Pinpoint the cell where the given text exists, returning its [X, Y] midpoint coordinate. 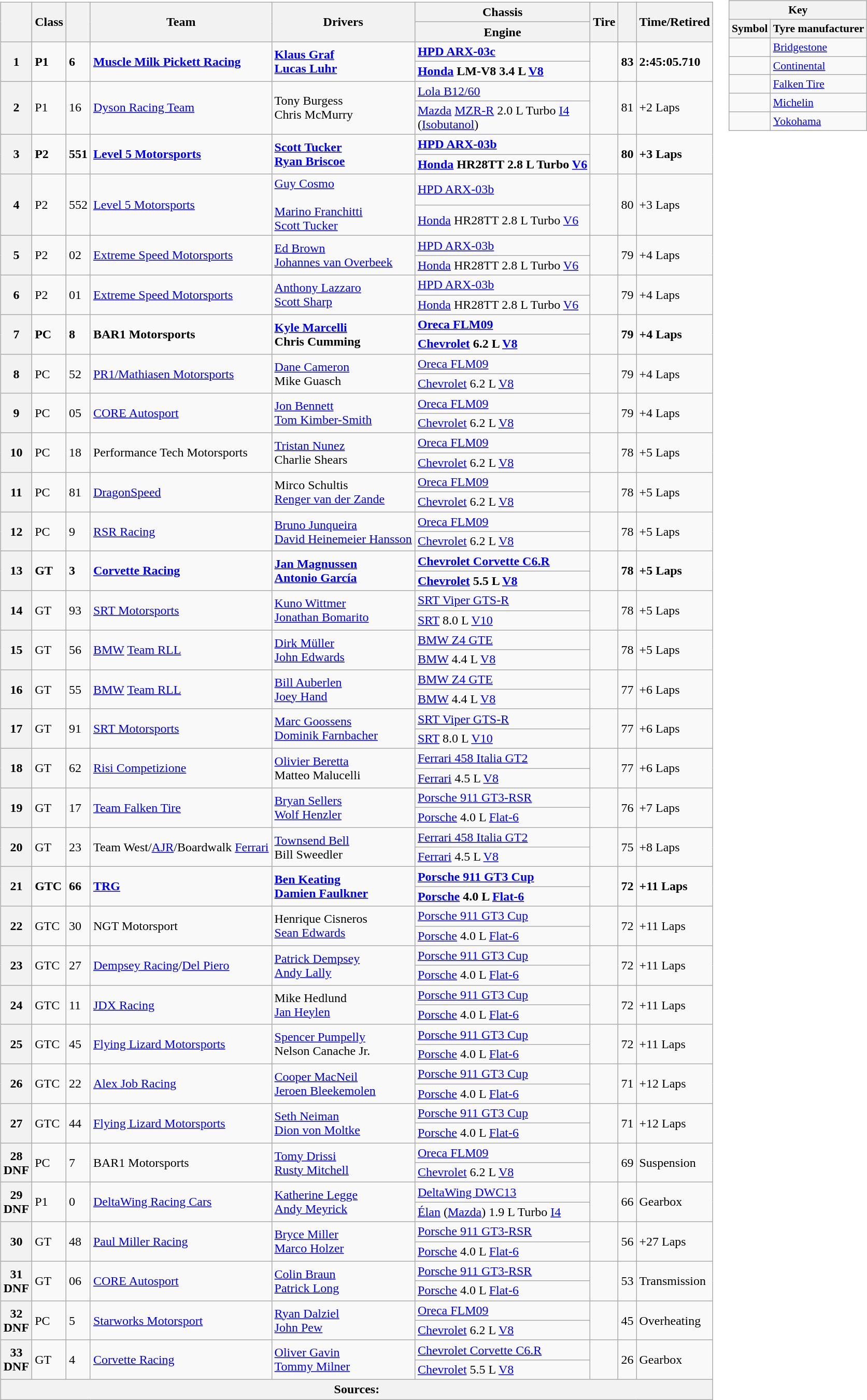
Patrick Dempsey Andy Lally [343, 965]
Dane Cameron Mike Guasch [343, 374]
Tomy Drissi Rusty Mitchell [343, 1163]
Spencer Pumpelly Nelson Canache Jr. [343, 1044]
Lola B12/60 [502, 91]
Ryan Dalziel John Pew [343, 1320]
Olivier Beretta Matteo Malucelli [343, 768]
Team [181, 22]
Mazda MZR-R 2.0 L Turbo I4(Isobutanol) [502, 118]
31DNF [16, 1281]
Cooper MacNeil Jeroen Bleekemolen [343, 1083]
29DNF [16, 1202]
28DNF [16, 1163]
76 [627, 808]
Class [49, 22]
Dirk Müller John Edwards [343, 650]
Bill Auberlen Joey Hand [343, 689]
Marc Goossens Dominik Farnbacher [343, 728]
Townsend Bell Bill Sweedler [343, 847]
32DNF [16, 1320]
Continental [819, 66]
01 [78, 295]
93 [78, 610]
Guy Cosmo Marino Franchitti Scott Tucker [343, 205]
Bryan Sellers Wolf Henzler [343, 808]
Klaus Graf Lucas Luhr [343, 61]
JDX Racing [181, 1005]
Ed Brown Johannes van Overbeek [343, 255]
RSR Racing [181, 532]
Yokohama [819, 121]
Mike Hedlund Jan Heylen [343, 1005]
Oliver Gavin Tommy Milner [343, 1360]
Michelin [819, 103]
Kyle Marcelli Chris Cumming [343, 334]
Kuno Wittmer Jonathan Bomarito [343, 610]
Tire [604, 22]
552 [78, 205]
52 [78, 374]
Paul Miller Racing [181, 1241]
Anthony Lazzaro Scott Sharp [343, 295]
Honda LM-V8 3.4 L V8 [502, 71]
DeltaWing Racing Cars [181, 1202]
1 [16, 61]
02 [78, 255]
48 [78, 1241]
NGT Motorsport [181, 926]
25 [16, 1044]
TRG [181, 887]
05 [78, 413]
PR1/Mathiasen Motorsports [181, 374]
Drivers [343, 22]
19 [16, 808]
12 [16, 532]
55 [78, 689]
Starworks Motorsport [181, 1320]
Suspension [675, 1163]
DragonSpeed [181, 492]
Symbol [750, 28]
21 [16, 887]
0 [78, 1202]
Time/Retired [675, 22]
44 [78, 1123]
Bruno Junqueira David Heinemeier Hansson [343, 532]
Seth Neiman Dion von Moltke [343, 1123]
Mirco Schultis Renger van der Zande [343, 492]
Henrique Cisneros Sean Edwards [343, 926]
24 [16, 1005]
Tristan Nunez Charlie Shears [343, 452]
20 [16, 847]
Transmission [675, 1281]
+27 Laps [675, 1241]
53 [627, 1281]
Bridgestone [819, 47]
Team West/AJR/Boardwalk Ferrari [181, 847]
69 [627, 1163]
Jan Magnussen Antonio García [343, 571]
75 [627, 847]
10 [16, 452]
Dyson Racing Team [181, 108]
Dempsey Racing/Del Piero [181, 965]
14 [16, 610]
2 [16, 108]
Performance Tech Motorsports [181, 452]
Ben Keating Damien Faulkner [343, 887]
Alex Job Racing [181, 1083]
Élan (Mazda) 1.9 L Turbo I4 [502, 1212]
Sources: [357, 1389]
551 [78, 154]
15 [16, 650]
Overheating [675, 1320]
HPD ARX-03c [502, 51]
06 [78, 1281]
Chassis [502, 12]
62 [78, 768]
Colin Braun Patrick Long [343, 1281]
13 [16, 571]
2:45:05.710 [675, 61]
DeltaWing DWC13 [502, 1192]
Jon Bennett Tom Kimber-Smith [343, 413]
Key [798, 10]
Scott Tucker Ryan Briscoe [343, 154]
+2 Laps [675, 108]
+7 Laps [675, 808]
Tyre manufacturer [819, 28]
+8 Laps [675, 847]
33DNF [16, 1360]
Team Falken Tire [181, 808]
91 [78, 728]
Engine [502, 32]
Bryce Miller Marco Holzer [343, 1241]
Tony Burgess Chris McMurry [343, 108]
Falken Tire [819, 84]
Muscle Milk Pickett Racing [181, 61]
Risi Competizione [181, 768]
83 [627, 61]
Katherine Legge Andy Meyrick [343, 1202]
